Output the (x, y) coordinate of the center of the cell containing the given text.  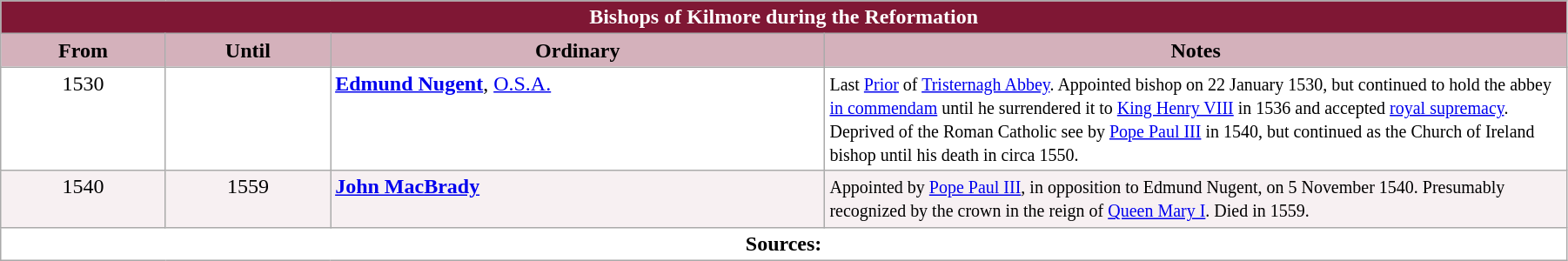
1540 (84, 198)
From (84, 50)
Sources: (784, 244)
Bishops of Kilmore during the Reformation (784, 17)
Notes (1196, 50)
Ordinary (578, 50)
1559 (247, 198)
Edmund Nugent, O.S.A. (578, 118)
1530 (84, 118)
Until (247, 50)
John MacBrady (578, 198)
